Capture the cell that displays the provided text and extract its (x, y) central coordinate. 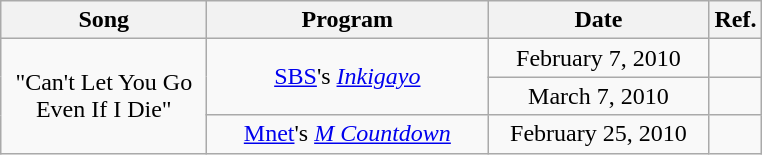
Program (348, 20)
SBS's Inkigayo (348, 77)
Date (598, 20)
Ref. (736, 20)
"Can't Let You Go Even If I Die" (104, 96)
Song (104, 20)
March 7, 2010 (598, 96)
February 7, 2010 (598, 58)
Mnet's M Countdown (348, 134)
February 25, 2010 (598, 134)
